Search for the cell housing the specified text and yield its (X, Y) center coordinate. 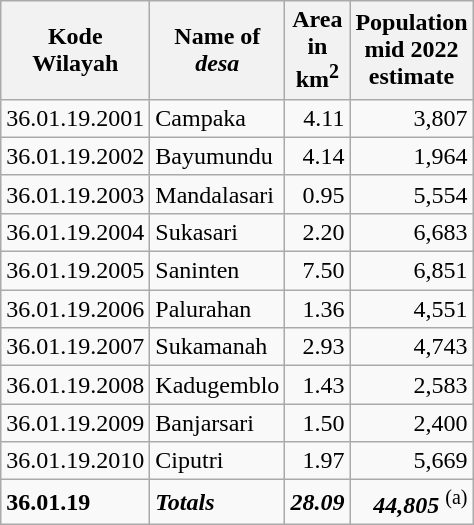
2,583 (412, 385)
Ciputri (218, 461)
36.01.19 (76, 502)
2,400 (412, 423)
4,743 (412, 347)
Mandalasari (218, 194)
1.50 (318, 423)
4.11 (318, 118)
36.01.19.2008 (76, 385)
36.01.19.2002 (76, 156)
1,964 (412, 156)
44,805 (a) (412, 502)
Kode Wilayah (76, 50)
2.93 (318, 347)
5,554 (412, 194)
Totals (218, 502)
36.01.19.2004 (76, 232)
36.01.19.2006 (76, 309)
Populationmid 2022estimate (412, 50)
4.14 (318, 156)
2.20 (318, 232)
Bayumundu (218, 156)
6,851 (412, 271)
7.50 (318, 271)
36.01.19.2005 (76, 271)
Sukasari (218, 232)
5,669 (412, 461)
Area in km2 (318, 50)
1.43 (318, 385)
6,683 (412, 232)
36.01.19.2001 (76, 118)
36.01.19.2009 (76, 423)
4,551 (412, 309)
Palurahan (218, 309)
Banjarsari (218, 423)
1.36 (318, 309)
0.95 (318, 194)
Name of desa (218, 50)
36.01.19.2003 (76, 194)
36.01.19.2007 (76, 347)
Campaka (218, 118)
28.09 (318, 502)
Sukamanah (218, 347)
Kadugemblo (218, 385)
1.97 (318, 461)
36.01.19.2010 (76, 461)
Saninten (218, 271)
3,807 (412, 118)
